Locate the cell with the specified text and output its [X, Y] center coordinate. 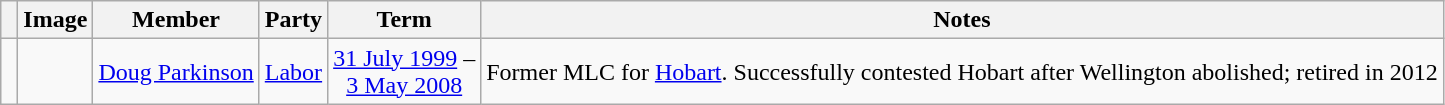
31 July 1999 – 3 May 2008 [404, 72]
Image [56, 20]
Doug Parkinson [176, 72]
Member [176, 20]
Party [293, 20]
Term [404, 20]
Former MLC for Hobart. Successfully contested Hobart after Wellington abolished; retired in 2012 [962, 72]
Notes [962, 20]
Labor [293, 72]
